Determine the [x, y] coordinate at the center of the cell enclosing the given text.  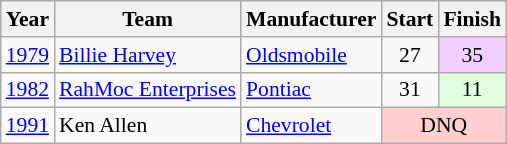
11 [472, 90]
35 [472, 55]
Chevrolet [311, 126]
Start [410, 19]
Oldsmobile [311, 55]
Pontiac [311, 90]
Finish [472, 19]
1991 [28, 126]
Manufacturer [311, 19]
1979 [28, 55]
DNQ [444, 126]
Team [148, 19]
27 [410, 55]
Ken Allen [148, 126]
Billie Harvey [148, 55]
1982 [28, 90]
RahMoc Enterprises [148, 90]
31 [410, 90]
Year [28, 19]
